Find where the given text appears and provide that cell's center as [X, Y] coordinate. 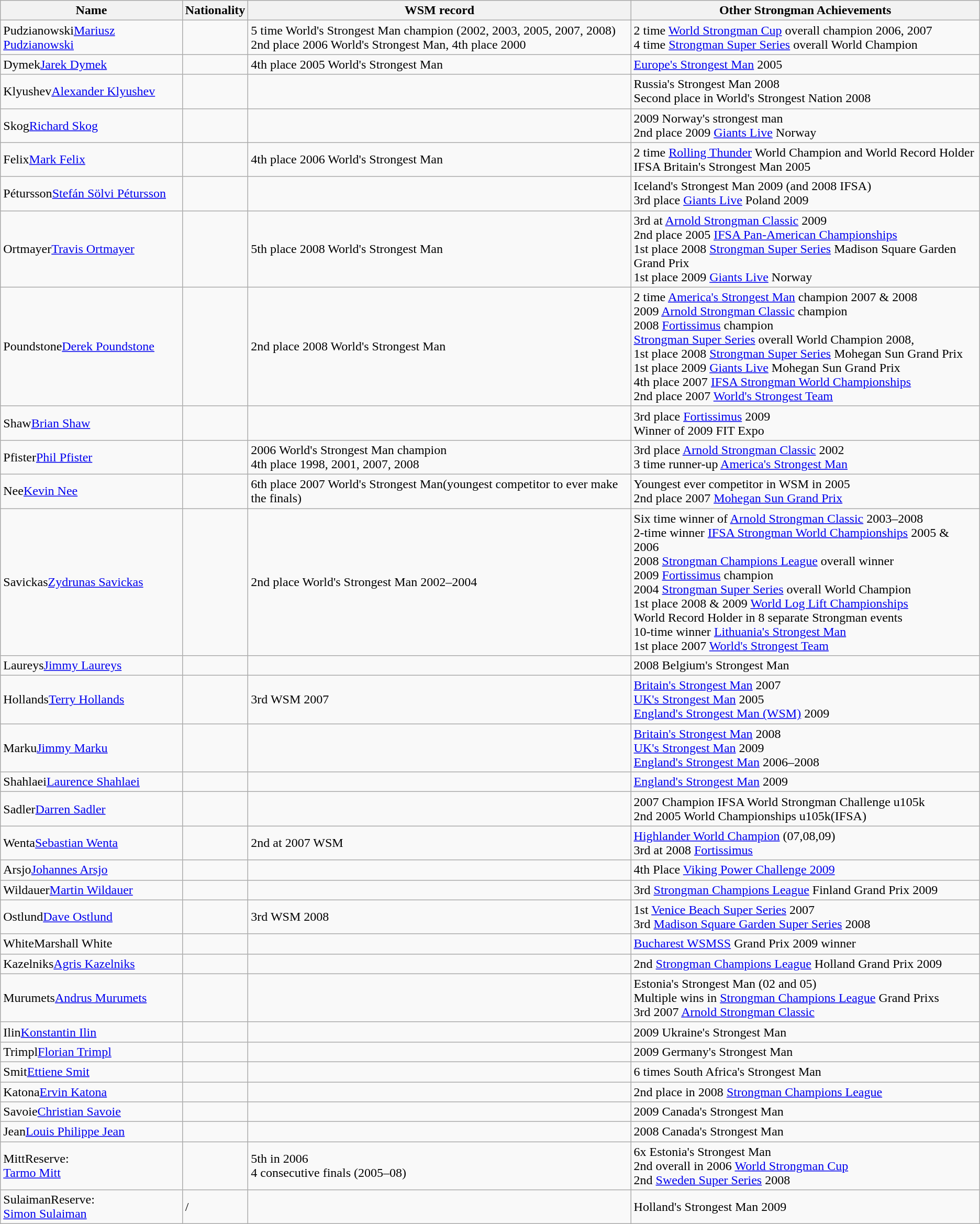
2nd Strongman Champions League Holland Grand Prix 2009 [805, 964]
Britain's Strongest Man 2008UK's Strongest Man 2009England's Strongest Man 2006–2008 [805, 748]
JeanLouis Philippe Jean [91, 1132]
WhiteMarshall White [91, 944]
3rd WSM 2007 [440, 700]
PoundstoneDerek Poundstone [91, 347]
5 time World's Strongest Man champion (2002, 2003, 2005, 2007, 2008)2nd place 2006 World's Strongest Man, 4th place 2000 [440, 38]
NeeKevin Nee [91, 491]
PéturssonStefán Sölvi Pétursson [91, 194]
SavickasZydrunas Savickas [91, 581]
3rd WSM 2008 [440, 917]
KazelniksAgris Kazelniks [91, 964]
Other Strongman Achievements [805, 10]
WSM record [440, 10]
2008 Belgium's Strongest Man [805, 666]
SkogRichard Skog [91, 126]
3rd place Arnold Strongman Classic 20023 time runner-up America's Strongest Man [805, 457]
Europe's Strongest Man 2005 [805, 64]
Nationality [215, 10]
2nd place World's Strongest Man 2002–2004 [440, 581]
Iceland's Strongest Man 2009 (and 2008 IFSA)3rd place Giants Live Poland 2009 [805, 194]
4th place 2006 World's Strongest Man [440, 159]
KatonaErvin Katona [91, 1092]
KlyushevAlexander Klyushev [91, 91]
4th place 2005 World's Strongest Man [440, 64]
IlinKonstantin Ilin [91, 1032]
SulaimanReserve:Simon Sulaiman [91, 1207]
2nd place 2008 World's Strongest Man [440, 347]
MurumetsAndrus Murumets [91, 998]
Holland's Strongest Man 2009 [805, 1207]
1st Venice Beach Super Series 20073rd Madison Square Garden Super Series 2008 [805, 917]
2007 Champion IFSA World Strongman Challenge u105k2nd 2005 World Championships u105k(IFSA) [805, 809]
SadlerDarren Sadler [91, 809]
PudzianowskiMariusz Pudzianowski [91, 38]
2nd at 2007 WSM [440, 843]
OrtmayerTravis Ortmayer [91, 249]
Name [91, 10]
2009 Norway's strongest man2nd place 2009 Giants Live Norway [805, 126]
2009 Canada's Strongest Man [805, 1112]
/ [215, 1207]
2nd place in 2008 Strongman Champions League [805, 1092]
PfisterPhil Pfister [91, 457]
5th place 2008 World's Strongest Man [440, 249]
2008 Canada's Strongest Man [805, 1132]
ShahlaeiLaurence Shahlaei [91, 782]
Russia's Strongest Man 2008 Second place in World's Strongest Nation 2008 [805, 91]
2006 World's Strongest Man champion4th place 1998, 2001, 2007, 2008 [440, 457]
ShawBrian Shaw [91, 423]
MarkuJimmy Marku [91, 748]
ArsjoJohannes Arsjo [91, 870]
Britain's Strongest Man 2007UK's Strongest Man 2005England's Strongest Man (WSM) 2009 [805, 700]
OstlundDave Ostlund [91, 917]
6x Estonia's Strongest Man2nd overall in 2006 World Strongman Cup2nd Sweden Super Series 2008 [805, 1166]
TrimplFlorian Trimpl [91, 1052]
WentaSebastian Wenta [91, 843]
SavoieChristian Savoie [91, 1112]
2009 Germany's Strongest Man [805, 1052]
5th in 20064 consecutive finals (2005–08) [440, 1166]
FelixMark Felix [91, 159]
Bucharest WSMSS Grand Prix 2009 winner [805, 944]
England's Strongest Man 2009 [805, 782]
4th Place Viking Power Challenge 2009 [805, 870]
MittReserve:Tarmo Mitt [91, 1166]
Highlander World Champion (07,08,09)3rd at 2008 Fortissimus [805, 843]
2 time World Strongman Cup overall champion 2006, 20074 time Strongman Super Series overall World Champion [805, 38]
3rd place Fortissimus 2009Winner of 2009 FIT Expo [805, 423]
Estonia's Strongest Man (02 and 05)Multiple wins in Strongman Champions League Grand Prixs3rd 2007 Arnold Strongman Classic [805, 998]
LaureysJimmy Laureys [91, 666]
HollandsTerry Hollands [91, 700]
Youngest ever competitor in WSM in 20052nd place 2007 Mohegan Sun Grand Prix [805, 491]
DymekJarek Dymek [91, 64]
6th place 2007 World's Strongest Man(youngest competitor to ever make the finals) [440, 491]
6 times South Africa's Strongest Man [805, 1072]
SmitEttiene Smit [91, 1072]
2009 Ukraine's Strongest Man [805, 1032]
WildauerMartin Wildauer [91, 890]
2 time Rolling Thunder World Champion and World Record HolderIFSA Britain's Strongest Man 2005 [805, 159]
3rd Strongman Champions League Finland Grand Prix 2009 [805, 890]
